Pinpoint the cell where the given text exists, returning its (X, Y) midpoint coordinate. 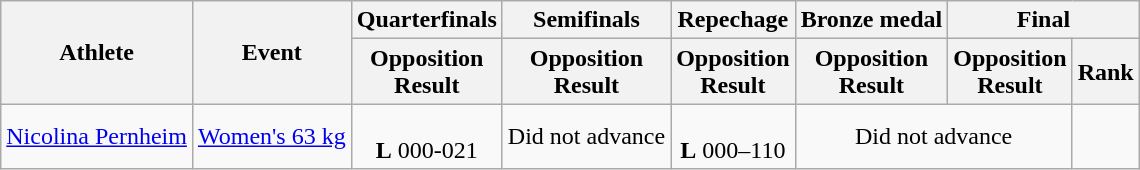
Repechage (733, 20)
Rank (1106, 72)
Event (272, 52)
L 000–110 (733, 136)
Final (1044, 20)
Semifinals (586, 20)
Women's 63 kg (272, 136)
Nicolina Pernheim (97, 136)
Quarterfinals (426, 20)
Bronze medal (872, 20)
L 000-021 (426, 136)
Athlete (97, 52)
